Locate the cell with the specified text and output its [x, y] center coordinate. 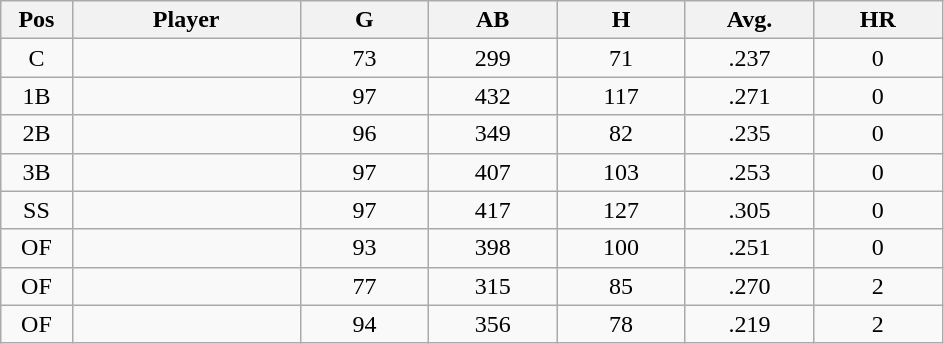
82 [621, 134]
Avg. [749, 20]
356 [493, 324]
315 [493, 286]
C [36, 58]
.253 [749, 172]
.270 [749, 286]
.251 [749, 248]
94 [364, 324]
77 [364, 286]
SS [36, 210]
85 [621, 286]
117 [621, 96]
AB [493, 20]
432 [493, 96]
127 [621, 210]
HR [878, 20]
103 [621, 172]
78 [621, 324]
Pos [36, 20]
349 [493, 134]
1B [36, 96]
H [621, 20]
.271 [749, 96]
73 [364, 58]
.305 [749, 210]
100 [621, 248]
3B [36, 172]
398 [493, 248]
96 [364, 134]
299 [493, 58]
.237 [749, 58]
G [364, 20]
93 [364, 248]
417 [493, 210]
71 [621, 58]
.219 [749, 324]
.235 [749, 134]
407 [493, 172]
2B [36, 134]
Player [186, 20]
